Provide the (X, Y) coordinate of the cell's center where the given text is located.  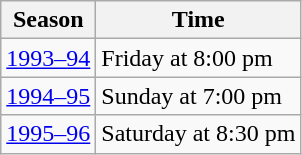
1995–96 (48, 134)
Sunday at 7:00 pm (198, 96)
Friday at 8:00 pm (198, 58)
Season (48, 20)
1994–95 (48, 96)
Time (198, 20)
Saturday at 8:30 pm (198, 134)
1993–94 (48, 58)
